Identify which cell holds the provided text, then report its [X, Y] central coordinate. 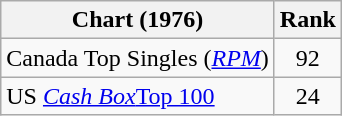
Chart (1976) [138, 20]
US Cash BoxTop 100 [138, 96]
24 [308, 96]
Canada Top Singles (RPM) [138, 58]
Rank [308, 20]
92 [308, 58]
